From the cell containing the given text, extract its center point as [x, y] coordinate. 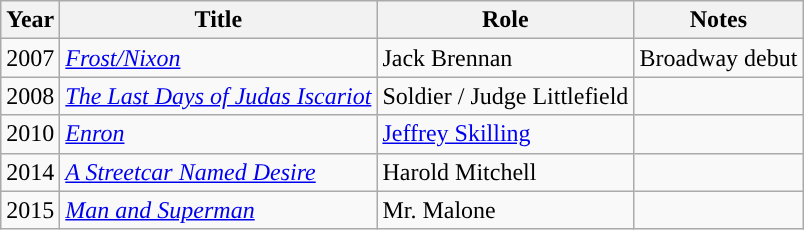
Title [218, 20]
Year [30, 20]
Broadway debut [718, 58]
The Last Days of Judas Iscariot [218, 96]
Enron [218, 134]
Notes [718, 20]
A Streetcar Named Desire [218, 172]
Soldier / Judge Littlefield [506, 96]
2015 [30, 210]
Mr. Malone [506, 210]
Man and Superman [218, 210]
Role [506, 20]
Jack Brennan [506, 58]
Harold Mitchell [506, 172]
Frost/Nixon [218, 58]
Jeffrey Skilling [506, 134]
2008 [30, 96]
2007 [30, 58]
2010 [30, 134]
2014 [30, 172]
